Scan for the cell matching the given text and deliver its (X, Y) coordinate at center. 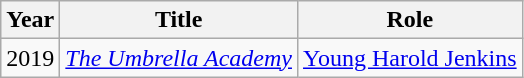
Year (30, 20)
Role (410, 20)
2019 (30, 58)
The Umbrella Academy (179, 58)
Young Harold Jenkins (410, 58)
Title (179, 20)
